Provide the (x, y) coordinate of the cell's center where the given text is located.  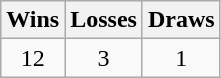
3 (104, 58)
Draws (181, 20)
12 (33, 58)
Losses (104, 20)
Wins (33, 20)
1 (181, 58)
